Capture the cell that displays the provided text and extract its (X, Y) central coordinate. 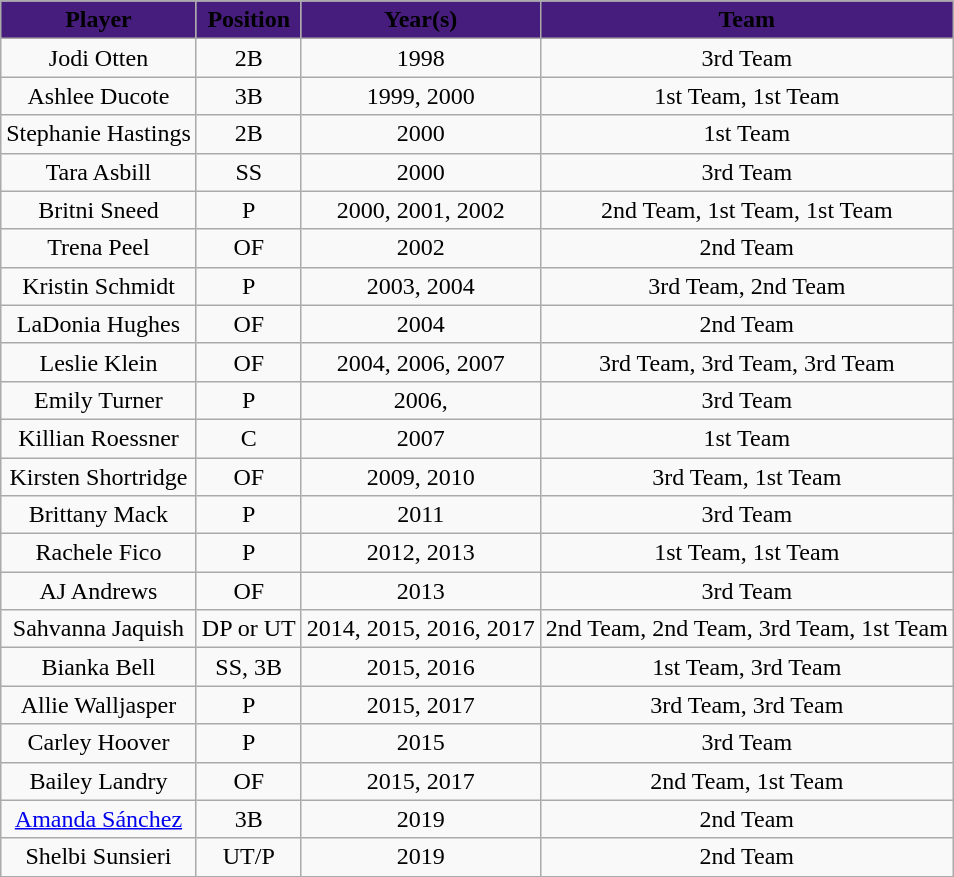
C (248, 438)
Shelbi Sunsieri (99, 857)
Amanda Sánchez (99, 819)
3rd Team, 3rd Team (746, 705)
2015, 2016 (420, 667)
2009, 2010 (420, 477)
Player (99, 20)
Year(s) (420, 20)
Team (746, 20)
Kristin Schmidt (99, 286)
2004, 2006, 2007 (420, 362)
SS, 3B (248, 667)
SS (248, 172)
AJ Andrews (99, 591)
Brittany Mack (99, 515)
Position (248, 20)
Rachele Fico (99, 553)
Bianka Bell (99, 667)
3rd Team, 2nd Team (746, 286)
1998 (420, 58)
2013 (420, 591)
DP or UT (248, 629)
2007 (420, 438)
Kirsten Shortridge (99, 477)
3rd Team, 3rd Team, 3rd Team (746, 362)
2002 (420, 248)
Tara Asbill (99, 172)
UT/P (248, 857)
1st Team, 3rd Team (746, 667)
2014, 2015, 2016, 2017 (420, 629)
Britni Sneed (99, 210)
Ashlee Ducote (99, 96)
2012, 2013 (420, 553)
Jodi Otten (99, 58)
1999, 2000 (420, 96)
Allie Walljasper (99, 705)
2nd Team, 2nd Team, 3rd Team, 1st Team (746, 629)
2015 (420, 743)
Killian Roessner (99, 438)
Carley Hoover (99, 743)
Sahvanna Jaquish (99, 629)
2011 (420, 515)
Bailey Landry (99, 781)
Stephanie Hastings (99, 134)
2006, (420, 400)
2003, 2004 (420, 286)
2004 (420, 324)
3rd Team, 1st Team (746, 477)
LaDonia Hughes (99, 324)
Emily Turner (99, 400)
2000, 2001, 2002 (420, 210)
2nd Team, 1st Team (746, 781)
Leslie Klein (99, 362)
2nd Team, 1st Team, 1st Team (746, 210)
Trena Peel (99, 248)
